Determine the (X, Y) coordinate at the center of the cell enclosing the given text.  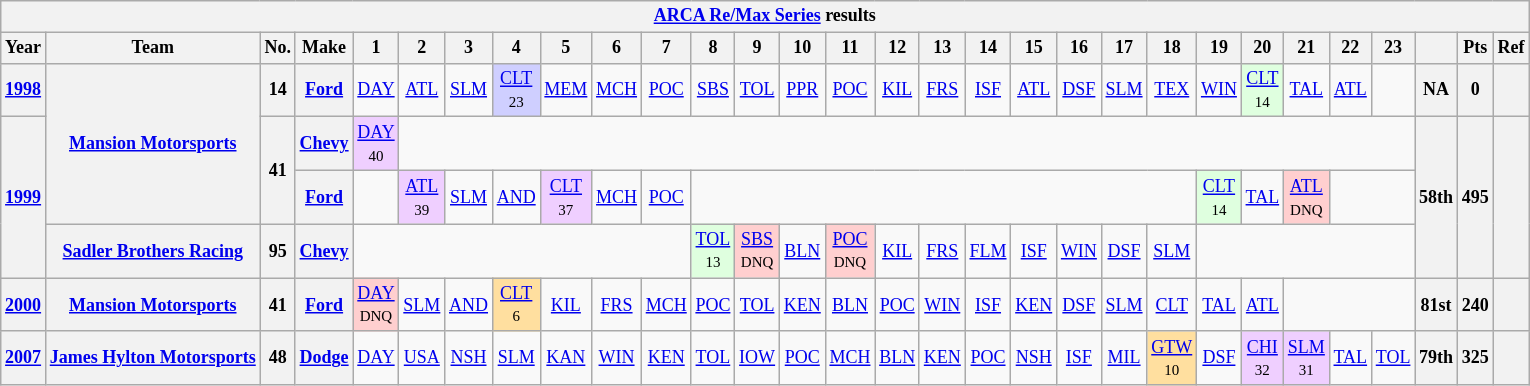
95 (278, 251)
No. (278, 48)
2 (422, 48)
16 (1080, 48)
22 (1350, 48)
11 (850, 48)
8 (713, 48)
5 (566, 48)
CLT37 (566, 197)
DAYDNQ (376, 305)
Make (324, 48)
James Hylton Motorsports (152, 358)
2007 (24, 358)
1998 (24, 90)
495 (1475, 198)
9 (758, 48)
DAY40 (376, 144)
GTW10 (1172, 358)
CLT23 (516, 90)
SBS (713, 90)
1999 (24, 198)
ATLDNQ (1306, 197)
21 (1306, 48)
MIL (1124, 358)
2000 (24, 305)
KAN (566, 358)
240 (1475, 305)
79th (1436, 358)
15 (1034, 48)
7 (666, 48)
0 (1475, 90)
MEM (566, 90)
325 (1475, 358)
23 (1392, 48)
USA (422, 358)
Dodge (324, 358)
SLM31 (1306, 358)
Team (152, 48)
17 (1124, 48)
CLT6 (516, 305)
19 (1220, 48)
58th (1436, 198)
PPR (802, 90)
20 (1262, 48)
ARCA Re/Max Series results (765, 16)
CHI32 (1262, 358)
Ref (1511, 48)
IOW (758, 358)
48 (278, 358)
POCDNQ (850, 251)
TOL13 (713, 251)
13 (942, 48)
12 (898, 48)
SBSDNQ (758, 251)
10 (802, 48)
CLT (1172, 305)
6 (617, 48)
18 (1172, 48)
TEX (1172, 90)
81st (1436, 305)
Year (24, 48)
Pts (1475, 48)
ATL39 (422, 197)
FLM (988, 251)
Sadler Brothers Racing (152, 251)
3 (469, 48)
1 (376, 48)
4 (516, 48)
NA (1436, 90)
